Search for the cell housing the specified text and yield its [X, Y] center coordinate. 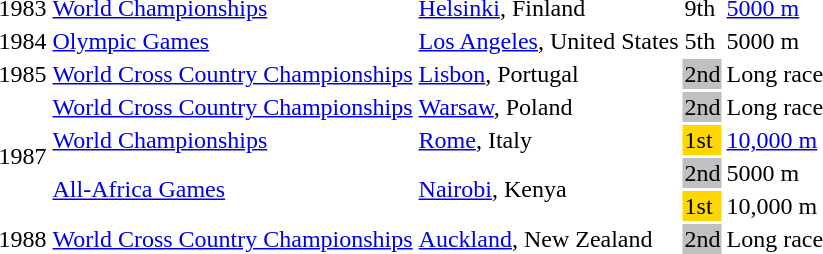
Olympic Games [232, 41]
Rome, Italy [548, 140]
Los Angeles, United States [548, 41]
All-Africa Games [232, 190]
5th [702, 41]
Lisbon, Portugal [548, 74]
Warsaw, Poland [548, 107]
World Championships [232, 140]
Auckland, New Zealand [548, 239]
Nairobi, Kenya [548, 190]
